Locate the cell with the specified text and output its (X, Y) center coordinate. 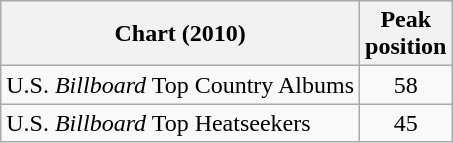
45 (406, 123)
U.S. Billboard Top Heatseekers (180, 123)
Peakposition (406, 34)
U.S. Billboard Top Country Albums (180, 85)
58 (406, 85)
Chart (2010) (180, 34)
